For the text-containing cell, return its midpoint in [X, Y] coordinate format. 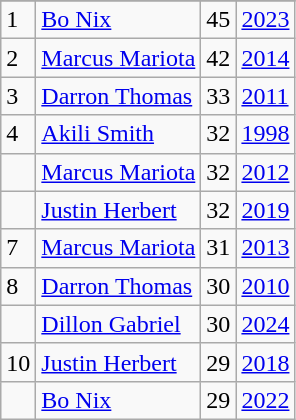
2012 [266, 172]
2011 [266, 96]
2019 [266, 210]
33 [218, 96]
2018 [266, 362]
42 [218, 58]
2010 [266, 286]
10 [18, 362]
2014 [266, 58]
7 [18, 248]
1998 [266, 134]
3 [18, 96]
2013 [266, 248]
2 [18, 58]
Akili Smith [118, 134]
31 [218, 248]
2024 [266, 324]
45 [218, 20]
1 [18, 20]
Dillon Gabriel [118, 324]
2023 [266, 20]
2022 [266, 400]
4 [18, 134]
8 [18, 286]
